Pinpoint the cell where the given text exists, returning its [X, Y] midpoint coordinate. 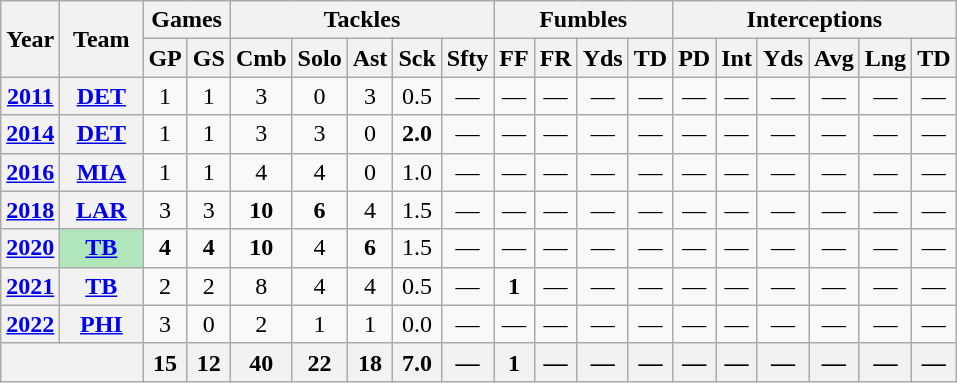
MIA [102, 172]
2020 [30, 248]
PD [694, 58]
LAR [102, 210]
FR [556, 58]
22 [320, 362]
Cmb [261, 58]
12 [208, 362]
GP [165, 58]
8 [261, 286]
40 [261, 362]
2014 [30, 134]
2011 [30, 96]
Ast [370, 58]
Solo [320, 58]
2022 [30, 324]
Team [102, 39]
7.0 [417, 362]
2021 [30, 286]
PHI [102, 324]
Lng [885, 58]
Sck [417, 58]
Interceptions [814, 20]
Int [737, 58]
Tackles [362, 20]
FF [514, 58]
2016 [30, 172]
Fumbles [584, 20]
1.0 [417, 172]
GS [208, 58]
2.0 [417, 134]
Avg [834, 58]
Games [186, 20]
15 [165, 362]
0.0 [417, 324]
Sfty [467, 58]
Year [30, 39]
2018 [30, 210]
18 [370, 362]
